Pinpoint the cell where the given text exists, returning its [x, y] midpoint coordinate. 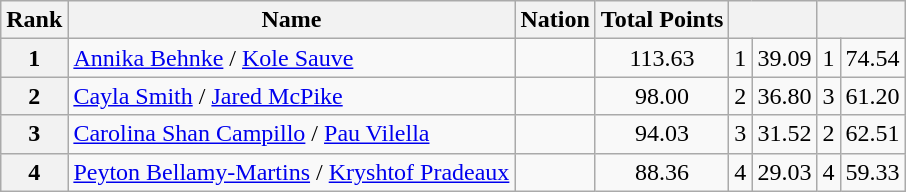
Rank [34, 20]
Peyton Bellamy-Martins / Kryshtof Pradeaux [292, 172]
29.03 [784, 172]
59.33 [872, 172]
Carolina Shan Campillo / Pau Vilella [292, 134]
62.51 [872, 134]
Cayla Smith / Jared McPike [292, 96]
88.36 [662, 172]
Name [292, 20]
31.52 [784, 134]
61.20 [872, 96]
113.63 [662, 58]
Total Points [662, 20]
98.00 [662, 96]
94.03 [662, 134]
Nation [555, 20]
36.80 [784, 96]
39.09 [784, 58]
Annika Behnke / Kole Sauve [292, 58]
74.54 [872, 58]
